From the cell containing the given text, extract its center point as [x, y] coordinate. 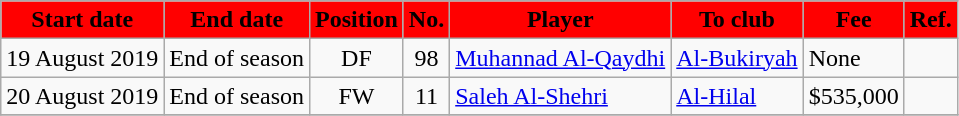
DF [357, 58]
Saleh Al-Shehri [560, 96]
$535,000 [854, 96]
Al-Bukiryah [737, 58]
20 August 2019 [82, 96]
End date [237, 20]
Al-Hilal [737, 96]
Muhannad Al-Qaydhi [560, 58]
Player [560, 20]
19 August 2019 [82, 58]
Ref. [930, 20]
98 [426, 58]
None [854, 58]
To club [737, 20]
FW [357, 96]
Position [357, 20]
No. [426, 20]
11 [426, 96]
Fee [854, 20]
Start date [82, 20]
